Pinpoint the cell where the given text exists, returning its [X, Y] midpoint coordinate. 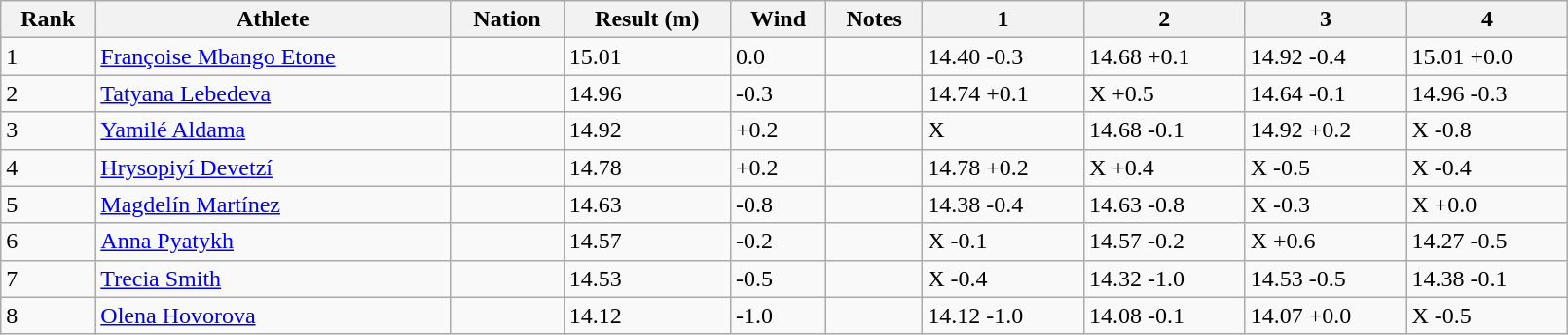
6 [49, 242]
-0.5 [778, 279]
14.68 -0.1 [1164, 130]
Françoise Mbango Etone [273, 56]
14.92 +0.2 [1326, 130]
X [1003, 130]
Rank [49, 19]
0.0 [778, 56]
14.53 [646, 279]
-0.3 [778, 93]
14.53 -0.5 [1326, 279]
Result (m) [646, 19]
14.78 [646, 167]
Anna Pyatykh [273, 242]
14.38 -0.4 [1003, 205]
X -0.1 [1003, 242]
14.68 +0.1 [1164, 56]
14.40 -0.3 [1003, 56]
-1.0 [778, 316]
14.38 -0.1 [1487, 279]
14.92 [646, 130]
5 [49, 205]
8 [49, 316]
Hrysopiyí Devetzí [273, 167]
X +0.4 [1164, 167]
Athlete [273, 19]
14.07 +0.0 [1326, 316]
Olena Hovorova [273, 316]
14.12 [646, 316]
Tatyana Lebedeva [273, 93]
-0.2 [778, 242]
Trecia Smith [273, 279]
X +0.6 [1326, 242]
15.01 [646, 56]
14.27 -0.5 [1487, 242]
Nation [507, 19]
14.08 -0.1 [1164, 316]
Wind [778, 19]
14.92 -0.4 [1326, 56]
7 [49, 279]
14.32 -1.0 [1164, 279]
X +0.0 [1487, 205]
X -0.8 [1487, 130]
14.64 -0.1 [1326, 93]
14.63 -0.8 [1164, 205]
14.96 [646, 93]
14.12 -1.0 [1003, 316]
14.96 -0.3 [1487, 93]
-0.8 [778, 205]
Notes [874, 19]
14.74 +0.1 [1003, 93]
Yamilé Aldama [273, 130]
X +0.5 [1164, 93]
X -0.3 [1326, 205]
Magdelín Martínez [273, 205]
15.01 +0.0 [1487, 56]
14.57 -0.2 [1164, 242]
14.63 [646, 205]
14.57 [646, 242]
14.78 +0.2 [1003, 167]
